Scan for the cell matching the given text and deliver its (X, Y) coordinate at center. 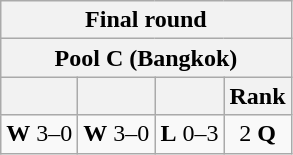
L 0–3 (190, 134)
2 Q (258, 134)
Final round (146, 20)
Pool C (Bangkok) (146, 58)
Rank (258, 96)
